Pinpoint the cell where the given text exists, returning its (X, Y) midpoint coordinate. 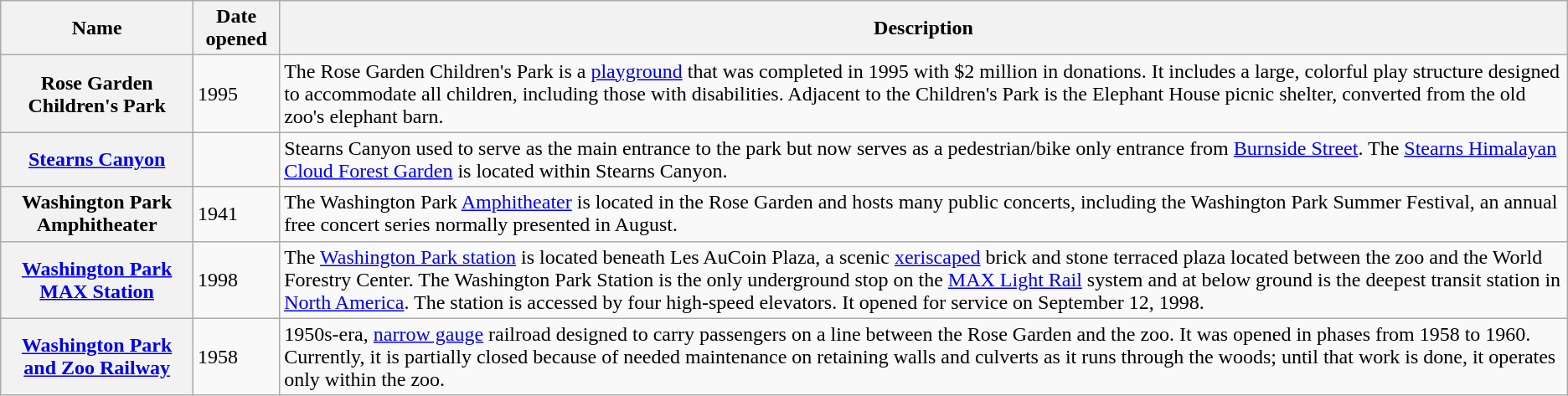
Description (924, 28)
1941 (236, 214)
Washington Park and Zoo Railway (97, 357)
1958 (236, 357)
Washington Park MAX Station (97, 280)
Rose Garden Children's Park (97, 94)
Name (97, 28)
1998 (236, 280)
Stearns Canyon (97, 159)
Washington Park Amphitheater (97, 214)
Date opened (236, 28)
1995 (236, 94)
